Output the [X, Y] coordinate of the center of the cell containing the given text.  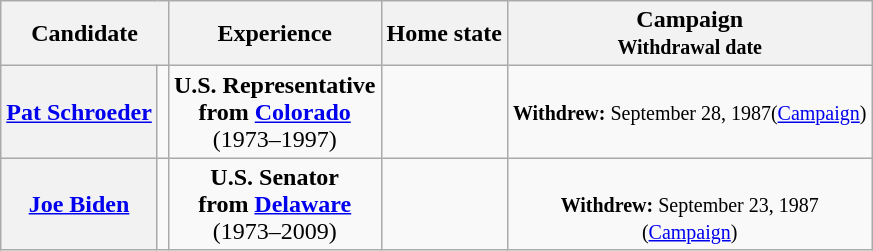
Experience [274, 34]
U.S. Senatorfrom Delaware(1973–2009) [274, 204]
U.S. Representativefrom Colorado(1973–1997) [274, 112]
Joe Biden [80, 204]
Withdrew: September 23, 1987(Campaign) [690, 204]
CampaignWithdrawal date [690, 34]
Home state [444, 34]
Pat Schroeder [80, 112]
Withdrew: September 28, 1987(Campaign) [690, 112]
Candidate [85, 34]
